Provide the (x, y) coordinate of the cell's center where the given text is located.  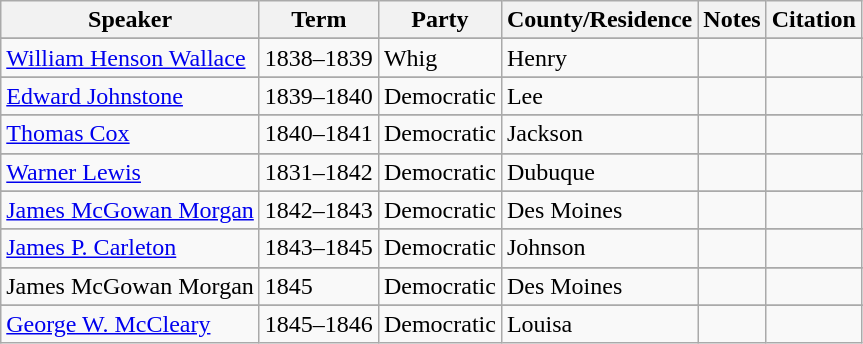
William Henson Wallace (130, 58)
Henry (599, 58)
1840–1841 (318, 134)
1845 (318, 286)
James P. Carleton (130, 248)
Thomas Cox (130, 134)
Warner Lewis (130, 172)
Louisa (599, 324)
1831–1842 (318, 172)
Edward Johnstone (130, 96)
Term (318, 20)
Citation (814, 20)
Lee (599, 96)
George W. McCleary (130, 324)
1843–1845 (318, 248)
Whig (440, 58)
Speaker (130, 20)
Dubuque (599, 172)
Party (440, 20)
Notes (732, 20)
Johnson (599, 248)
1839–1840 (318, 96)
Jackson (599, 134)
County/Residence (599, 20)
1838–1839 (318, 58)
1845–1846 (318, 324)
1842–1843 (318, 210)
